Locate the cell with the specified text and output its (x, y) center coordinate. 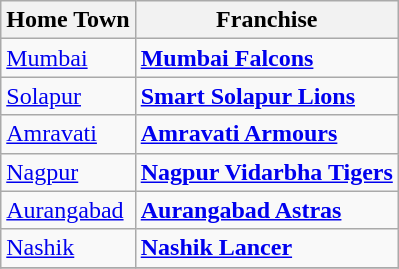
Mumbai (68, 58)
Aurangabad (68, 210)
Home Town (68, 20)
Nagpur Vidarbha Tigers (266, 172)
Solapur (68, 96)
Amravati (68, 134)
Mumbai Falcons (266, 58)
Nashik (68, 248)
Smart Solapur Lions (266, 96)
Nashik Lancer (266, 248)
Amravati Armours (266, 134)
Aurangabad Astras (266, 210)
Franchise (266, 20)
Nagpur (68, 172)
